From the cell containing the given text, extract its center point as [X, Y] coordinate. 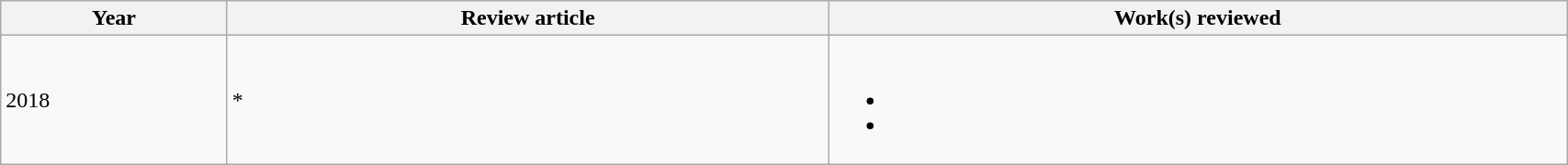
Year [114, 18]
Work(s) reviewed [1198, 18]
2018 [114, 100]
* [527, 100]
Review article [527, 18]
